Provide the [X, Y] coordinate of the cell's center where the given text is located.  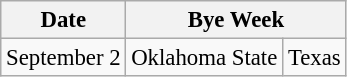
September 2 [64, 58]
Date [64, 20]
Bye Week [236, 20]
Oklahoma State [204, 58]
Texas [314, 58]
